Find where the given text appears and provide that cell's center as (X, Y) coordinate. 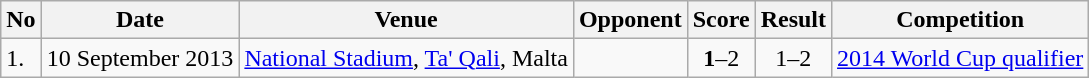
Opponent (630, 20)
Competition (960, 20)
No (21, 20)
2014 World Cup qualifier (960, 58)
Venue (406, 20)
Score (721, 20)
National Stadium, Ta' Qali, Malta (406, 58)
1. (21, 58)
Result (793, 20)
Date (140, 20)
10 September 2013 (140, 58)
